Find where the given text appears and provide that cell's center as (x, y) coordinate. 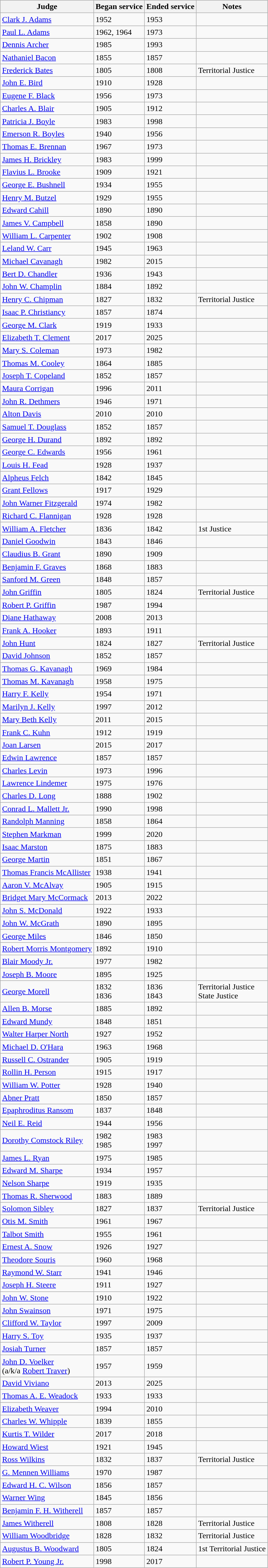
Edward M. Sharpe (47, 1170)
1954 (119, 694)
1990 (119, 809)
Notes (232, 7)
Robert Morris Montgomery (47, 949)
Benjamin F. Graves (47, 567)
Robert P. Young Jr. (47, 1561)
1893 (119, 630)
Patricia J. Boyle (47, 121)
Henry M. Butzel (47, 198)
Joan Larsen (47, 745)
Frank A. Hooker (47, 630)
Louis H. Fead (47, 465)
1944 (119, 1123)
1958 (119, 681)
1868 (119, 567)
Mary S. Coleman (47, 350)
Isaac Marston (47, 847)
Warner Wing (47, 1498)
John D. Voelker(a/k/a Robert Traver) (47, 1366)
G. Mennen Williams (47, 1472)
1839 (119, 1422)
1925 (170, 974)
1st Territorial Justice (232, 1549)
Thomas M. Cooley (47, 363)
John Griffin (47, 592)
Began service (119, 7)
Bridget Mary McCormack (47, 898)
1888 (119, 796)
Michael Cavanagh (47, 261)
Michael D. O'Hara (47, 1047)
Abner Pratt (47, 1098)
1875 (119, 847)
John Hunt (47, 643)
1962, 1964 (119, 32)
1960 (119, 1260)
1969 (119, 669)
Solomon Sibley (47, 1209)
Theodore Souris (47, 1260)
Joseph B. Moore (47, 974)
Samuel T. Douglass (47, 427)
Thomas R. Sherwood (47, 1196)
John R. Dethmers (47, 401)
1874 (170, 312)
Edward H. C. Wilson (47, 1485)
Daniel Goodwin (47, 541)
Allen B. Morse (47, 1009)
1938 (119, 872)
Nathaniel Bacon (47, 58)
Henry C. Chipman (47, 299)
Claudius B. Grant (47, 554)
Neil E. Reid (47, 1123)
Isaac P. Christiancy (47, 312)
Sanford M. Green (47, 580)
Elizabeth T. Clement (47, 337)
1943 (170, 274)
1843 (119, 541)
Frederick Bates (47, 70)
Harry S. Toy (47, 1336)
1889 (170, 1196)
2009 (170, 1323)
Eugene F. Black (47, 96)
1884 (119, 287)
Walter Harper North (47, 1034)
William L. Carpenter (47, 236)
William A. Fletcher (47, 528)
Howard Wiest (47, 1447)
Leland W. Carr (47, 249)
Judge (47, 7)
James H. Brickley (47, 160)
George E. Bushnell (47, 185)
Alton Davis (47, 414)
David Johnson (47, 656)
Flavius L. Brooke (47, 172)
Benjamin F. H. Witherell (47, 1510)
Richard C. Flannigan (47, 516)
1993 (170, 45)
Charles Levin (47, 770)
Augustus B. Woodward (47, 1549)
18361843 (170, 991)
Thomas M. Kavanagh (47, 681)
Ross Wilkins (47, 1460)
Mary Beth Kelly (47, 719)
1977 (119, 961)
Clifford W. Taylor (47, 1323)
George C. Edwards (47, 452)
1976 (170, 783)
Diane Hathaway (47, 618)
Stephen Markman (47, 834)
John E. Bird (47, 83)
John W. McGrath (47, 923)
William W. Potter (47, 1085)
Charles D. Long (47, 796)
George Martin (47, 860)
Kurtis T. Wilder (47, 1434)
Edward Mundy (47, 1021)
1974 (119, 503)
2008 (119, 618)
1953 (170, 19)
Thomas A. E. Weadock (47, 1396)
18321836 (119, 991)
John Warner Fitzgerald (47, 503)
Charles W. Whipple (47, 1422)
1908 (170, 236)
Charles A. Blair (47, 108)
1970 (119, 1472)
Aaron V. McAlvay (47, 885)
Thomas E. Brennan (47, 146)
19821985 (119, 1141)
1st Justice (232, 528)
George M. Clark (47, 325)
Dennis Archer (47, 45)
Conrad L. Mallett Jr. (47, 809)
Ended service (170, 7)
William Woodbridge (47, 1536)
John W. Stone (47, 1298)
Otis M. Smith (47, 1221)
Blair Moody Jr. (47, 961)
1836 (119, 528)
Randolph Manning (47, 821)
Thomas Francis McAllister (47, 872)
James L. Ryan (47, 1158)
Marilyn J. Kelly (47, 707)
Joseph H. Steere (47, 1285)
2012 (170, 707)
George Miles (47, 936)
George Morell (47, 991)
Rollin H. Person (47, 1072)
Alpheus Felch (47, 478)
Robert P. Griffin (47, 605)
Grant Fellows (47, 490)
Raymond W. Starr (47, 1272)
Maura Corrigan (47, 389)
Territorial JusticeState Justice (232, 991)
Harry F. Kelly (47, 694)
19831997 (170, 1141)
2022 (170, 898)
John W. Champlin (47, 287)
John S. McDonald (47, 910)
1984 (170, 669)
James V. Campbell (47, 223)
Epaphroditus Ransom (47, 1110)
George H. Durand (47, 439)
Bert D. Chandler (47, 274)
Ernest A. Snow (47, 1247)
1867 (170, 860)
Josiah Turner (47, 1349)
Thomas G. Kavanagh (47, 669)
Russell C. Ostrander (47, 1060)
1926 (119, 1247)
Clark J. Adams (47, 19)
John Swainson (47, 1310)
1959 (170, 1366)
Nelson Sharpe (47, 1183)
Dorothy Comstock Riley (47, 1141)
1936 (119, 274)
Paul L. Adams (47, 32)
Talbot Smith (47, 1234)
Frank C. Kuhn (47, 732)
James Witherell (47, 1523)
David Viviano (47, 1383)
Lawrence Lindemer (47, 783)
Emerson R. Boyles (47, 134)
Elizabeth Weaver (47, 1408)
2018 (170, 1434)
Edwin Lawrence (47, 758)
Joseph T. Copeland (47, 376)
Edward Cahill (47, 210)
2020 (170, 834)
